Detect which cell encompasses the target text, then output its [x, y] center coordinate. 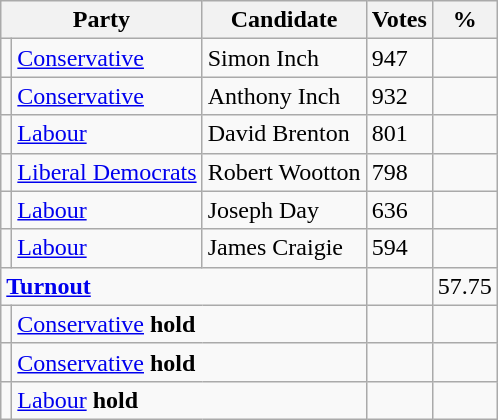
Simon Inch [284, 58]
947 [399, 58]
Turnout [184, 286]
Anthony Inch [284, 96]
David Brenton [284, 134]
Votes [399, 20]
% [464, 20]
57.75 [464, 286]
636 [399, 210]
Candidate [284, 20]
798 [399, 172]
James Craigie [284, 248]
Joseph Day [284, 210]
Robert Wootton [284, 172]
932 [399, 96]
801 [399, 134]
594 [399, 248]
Labour hold [189, 400]
Liberal Democrats [107, 172]
Party [102, 20]
